For the text-containing cell, return its midpoint in [x, y] coordinate format. 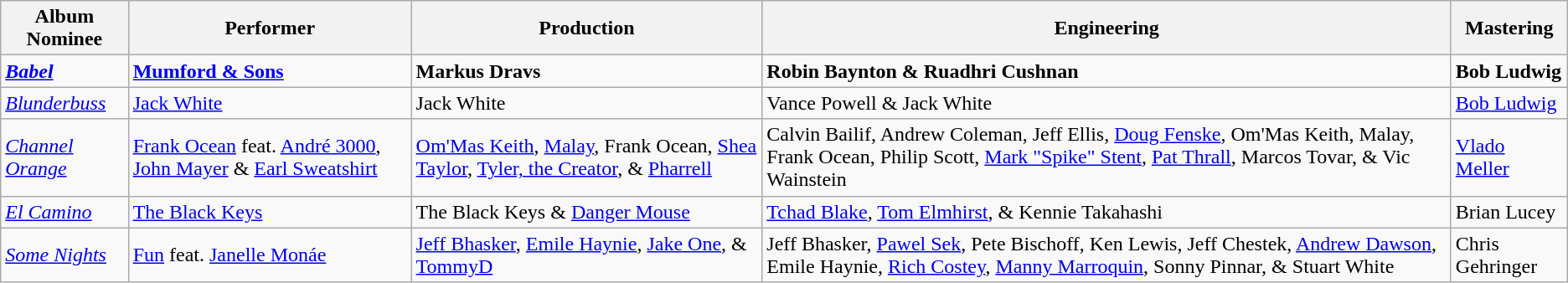
Some Nights [64, 255]
Production [586, 28]
Tchad Blake, Tom Elmhirst, & Kennie Takahashi [1106, 212]
Robin Baynton & Ruadhri Cushnan [1106, 71]
Chris Gehringer [1509, 255]
El Camino [64, 212]
Jeff Bhasker, Emile Haynie, Jake One, & TommyD [586, 255]
Brian Lucey [1509, 212]
Mastering [1509, 28]
The Black Keys & Danger Mouse [586, 212]
Engineering [1106, 28]
Performer [270, 28]
Babel [64, 71]
Frank Ocean feat. André 3000, John Mayer & Earl Sweatshirt [270, 157]
Blunderbuss [64, 103]
The Black Keys [270, 212]
Vlado Meller [1509, 157]
Markus Dravs [586, 71]
Vance Powell & Jack White [1106, 103]
Fun feat. Janelle Monáe [270, 255]
Album Nominee [64, 28]
Channel Orange [64, 157]
Om'Mas Keith, Malay, Frank Ocean, Shea Taylor, Tyler, the Creator, & Pharrell [586, 157]
Mumford & Sons [270, 71]
